Extract the [X, Y] coordinate from the center of the cell holding the provided text.  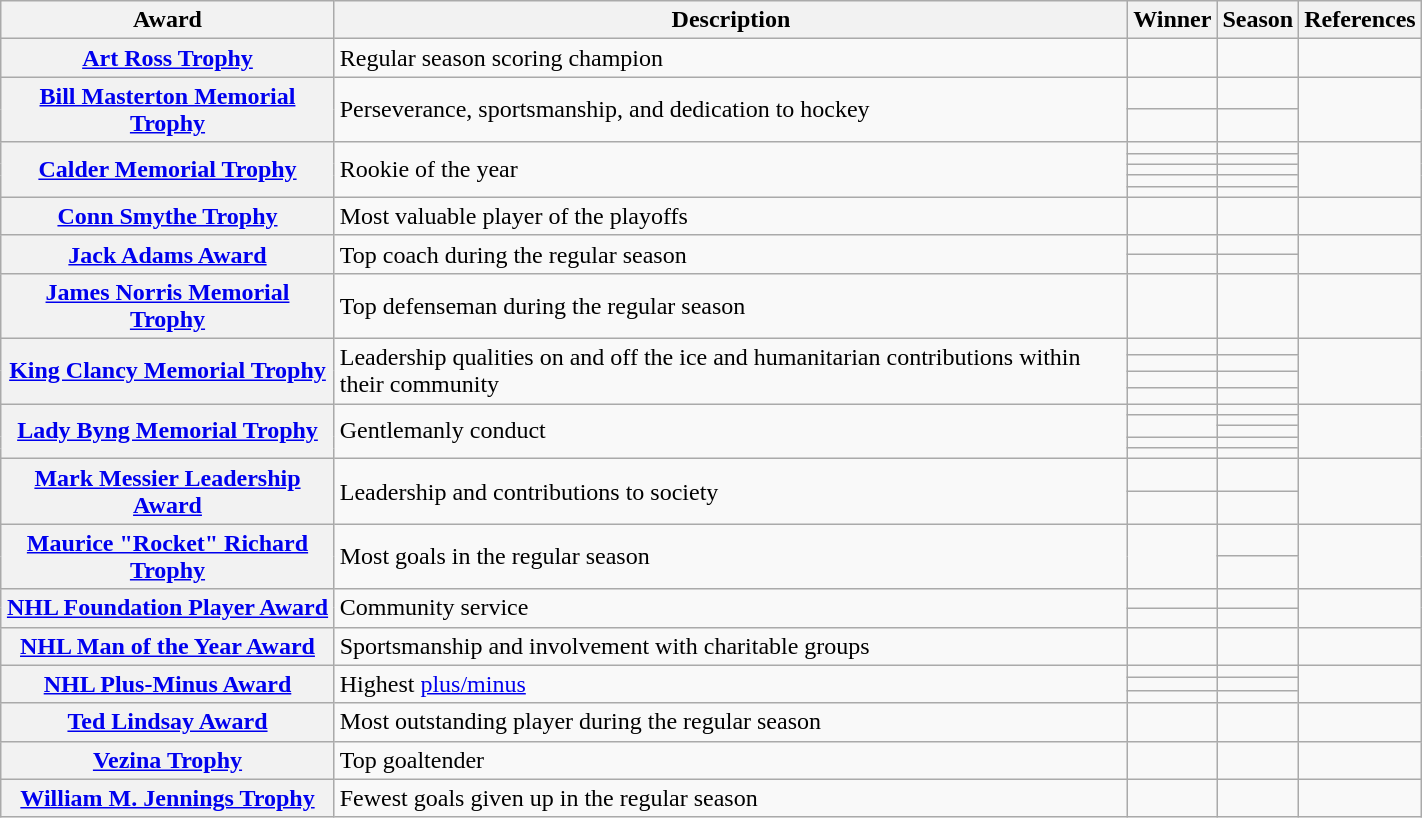
Highest plus/minus [730, 684]
Perseverance, sportsmanship, and dedication to hockey [730, 110]
Most valuable player of the playoffs [730, 216]
Vezina Trophy [168, 760]
Ted Lindsay Award [168, 722]
Fewest goals given up in the regular season [730, 798]
References [1360, 20]
James Norris Memorial Trophy [168, 306]
Top defenseman during the regular season [730, 306]
NHL Plus-Minus Award [168, 684]
King Clancy Memorial Trophy [168, 370]
Community service [730, 608]
Maurice "Rocket" Richard Trophy [168, 556]
Leadership and contributions to society [730, 492]
NHL Man of the Year Award [168, 646]
Gentlemanly conduct [730, 432]
Most outstanding player during the regular season [730, 722]
Top coach during the regular season [730, 254]
Season [1258, 20]
Description [730, 20]
Lady Byng Memorial Trophy [168, 432]
NHL Foundation Player Award [168, 608]
Conn Smythe Trophy [168, 216]
Jack Adams Award [168, 254]
Top goaltender [730, 760]
Rookie of the year [730, 170]
Art Ross Trophy [168, 58]
Bill Masterton Memorial Trophy [168, 110]
Most goals in the regular season [730, 556]
Regular season scoring champion [730, 58]
Award [168, 20]
William M. Jennings Trophy [168, 798]
Mark Messier Leadership Award [168, 492]
Leadership qualities on and off the ice and humanitarian contributions within their community [730, 370]
Winner [1172, 20]
Sportsmanship and involvement with charitable groups [730, 646]
Calder Memorial Trophy [168, 170]
